Locate the cell with the specified text and output its [X, Y] center coordinate. 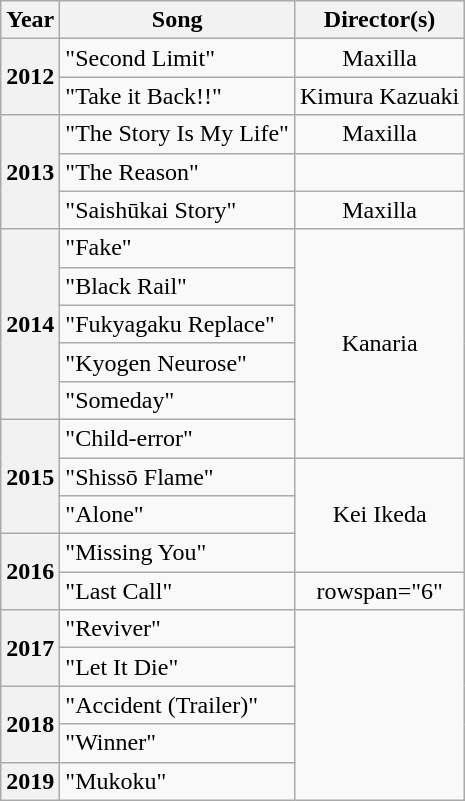
"Second Limit" [178, 58]
Kanaria [379, 343]
2014 [30, 324]
"Reviver" [178, 629]
2013 [30, 172]
"Last Call" [178, 591]
2018 [30, 724]
Director(s) [379, 20]
"Saishūkai Story" [178, 210]
"The Reason" [178, 172]
"Shissō Flame" [178, 477]
"Black Rail" [178, 286]
2017 [30, 648]
"Mukoku" [178, 781]
Kei Ikeda [379, 515]
"Fukyagaku Replace" [178, 324]
"Missing You" [178, 553]
"Someday" [178, 400]
"Kyogen Neurose" [178, 362]
Kimura Kazuaki [379, 96]
"Child-error" [178, 438]
"Winner" [178, 743]
2016 [30, 572]
"Let It Die" [178, 667]
Year [30, 20]
"Alone" [178, 515]
"Take it Back!!" [178, 96]
2019 [30, 781]
Song [178, 20]
rowspan="6" [379, 591]
2012 [30, 77]
"The Story Is My Life" [178, 134]
2015 [30, 476]
"Accident (Trailer)" [178, 705]
"Fake" [178, 248]
